Extract the (X, Y) coordinate from the center of the cell holding the provided text.  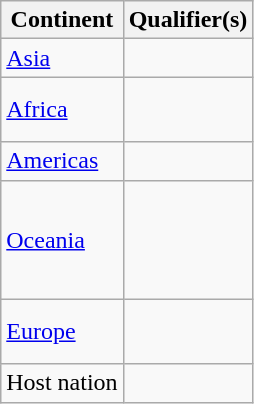
Oceania (62, 240)
Host nation (62, 383)
Africa (62, 110)
Europe (62, 332)
Asia (62, 58)
Americas (62, 161)
Continent (62, 20)
Qualifier(s) (188, 20)
